Return the [X, Y] coordinate for the center point of the cell that contains the specified text.  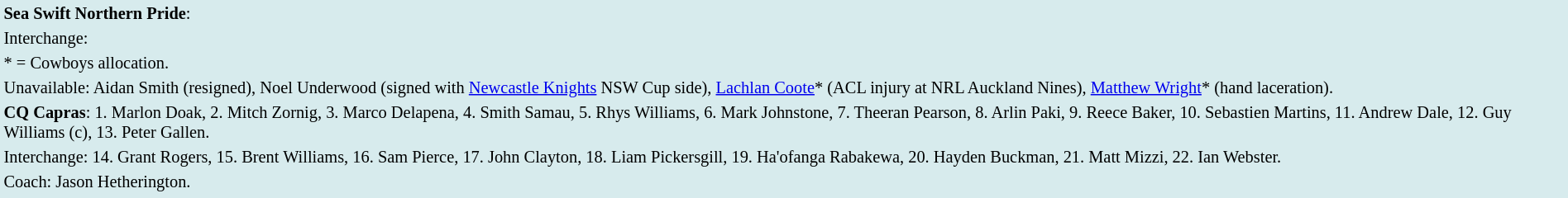
Sea Swift Northern Pride: [784, 13]
Coach: Jason Hetherington. [784, 181]
* = Cowboys allocation. [784, 63]
Interchange: [784, 38]
